From the cell containing the given text, extract its center point as (x, y) coordinate. 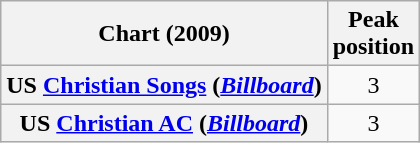
Chart (2009) (164, 34)
US Christian AC (Billboard) (164, 123)
US Christian Songs (Billboard) (164, 85)
Peakposition (373, 34)
